Locate the cell with the specified text and output its (X, Y) center coordinate. 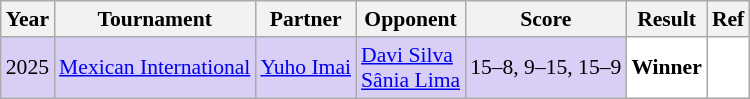
Ref (728, 19)
Davi Silva Sânia Lima (410, 68)
Winner (666, 68)
Result (666, 19)
Year (28, 19)
Yuho Imai (306, 68)
2025 (28, 68)
Opponent (410, 19)
Tournament (154, 19)
Score (546, 19)
Partner (306, 19)
Mexican International (154, 68)
15–8, 9–15, 15–9 (546, 68)
